Capture the cell that displays the provided text and extract its [X, Y] central coordinate. 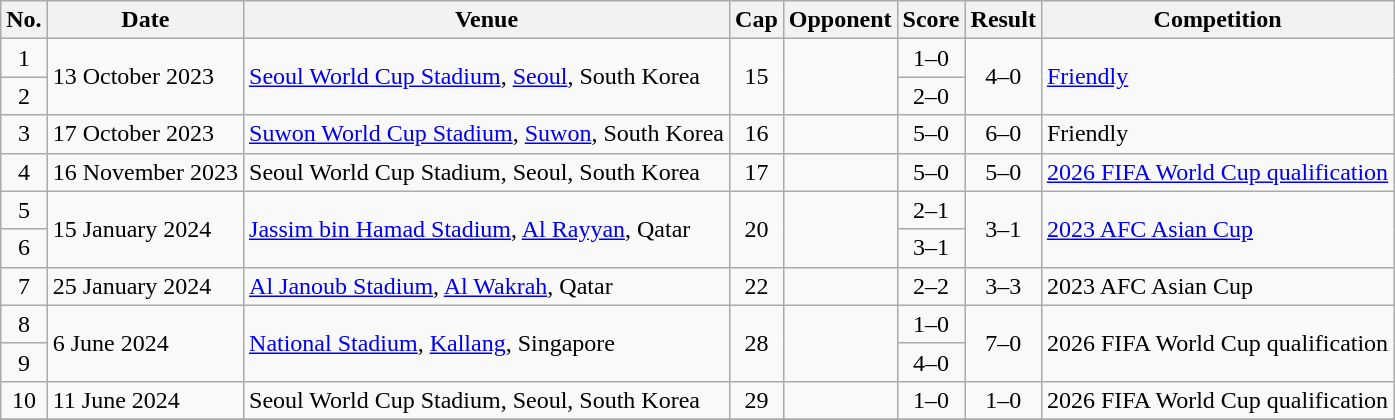
6 June 2024 [145, 343]
11 June 2024 [145, 400]
2–1 [931, 210]
2 [24, 96]
16 November 2023 [145, 172]
2–2 [931, 286]
15 January 2024 [145, 229]
National Stadium, Kallang, Singapore [487, 343]
Cap [757, 20]
3–3 [1003, 286]
22 [757, 286]
13 October 2023 [145, 77]
Competition [1217, 20]
No. [24, 20]
Al Janoub Stadium, Al Wakrah, Qatar [487, 286]
Venue [487, 20]
9 [24, 362]
Opponent [840, 20]
Score [931, 20]
29 [757, 400]
16 [757, 134]
20 [757, 229]
17 October 2023 [145, 134]
2–0 [931, 96]
3 [24, 134]
8 [24, 324]
Result [1003, 20]
Date [145, 20]
6 [24, 248]
28 [757, 343]
4 [24, 172]
5 [24, 210]
17 [757, 172]
15 [757, 77]
10 [24, 400]
25 January 2024 [145, 286]
Jassim bin Hamad Stadium, Al Rayyan, Qatar [487, 229]
7–0 [1003, 343]
1 [24, 58]
6–0 [1003, 134]
Suwon World Cup Stadium, Suwon, South Korea [487, 134]
7 [24, 286]
